Find where the given text appears and provide that cell's center as [x, y] coordinate. 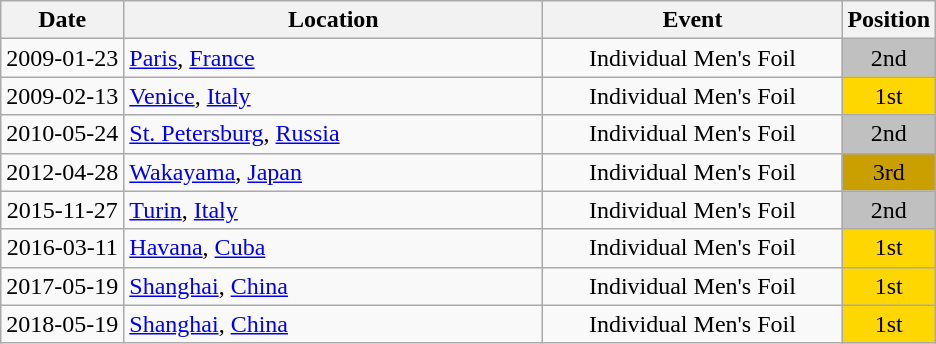
2015-11-27 [62, 210]
Location [334, 20]
St. Petersburg, Russia [334, 134]
2010-05-24 [62, 134]
Paris, France [334, 58]
3rd [889, 172]
Turin, Italy [334, 210]
Date [62, 20]
Venice, Italy [334, 96]
Position [889, 20]
2018-05-19 [62, 324]
2009-01-23 [62, 58]
2012-04-28 [62, 172]
2016-03-11 [62, 248]
2017-05-19 [62, 286]
Event [692, 20]
Havana, Cuba [334, 248]
2009-02-13 [62, 96]
Wakayama, Japan [334, 172]
